Extract the (X, Y) coordinate from the center of the cell holding the provided text.  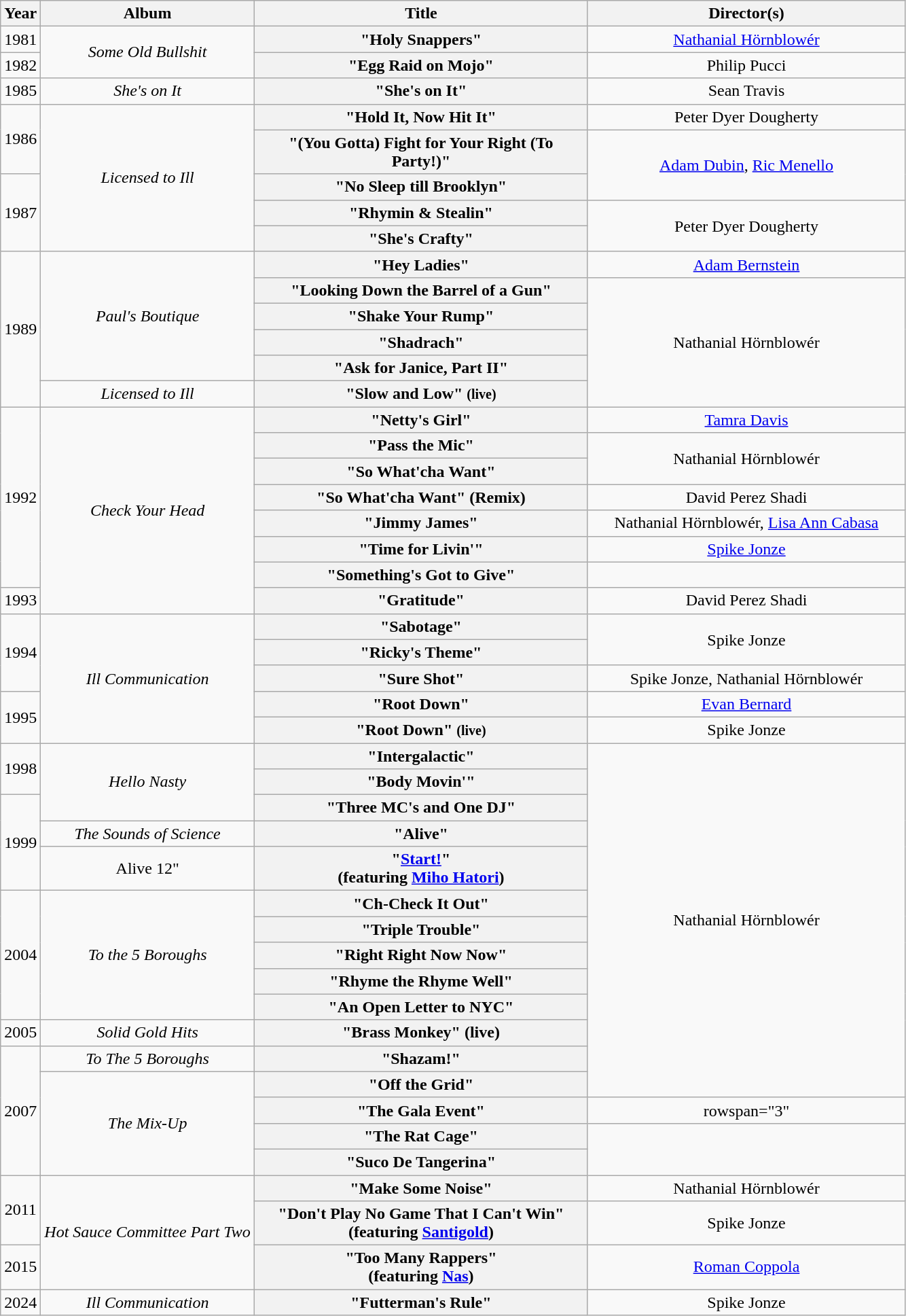
Adam Bernstein (746, 264)
"Shazam!" (421, 1059)
Paul's Boutique (148, 316)
Tamra Davis (746, 420)
"She's Crafty" (421, 238)
"Don't Play No Game That I Can't Win"(featuring Santigold) (421, 1223)
"Slow and Low" (live) (421, 394)
Title (421, 14)
Evan Bernard (746, 704)
"Body Movin'" (421, 782)
"Netty's Girl" (421, 420)
2015 (20, 1268)
2005 (20, 1033)
"Jimmy James" (421, 523)
"Futterman's Rule" (421, 1302)
"Rhyme the Rhyme Well" (421, 981)
Nathanial Hörnblowér, Lisa Ann Cabasa (746, 523)
"Looking Down the Barrel of a Gun" (421, 290)
The Sounds of Science (148, 834)
2007 (20, 1110)
"Ch-Check It Out" (421, 904)
"Triple Trouble" (421, 929)
1992 (20, 497)
"Hey Ladies" (421, 264)
"No Sleep till Brooklyn" (421, 187)
1989 (20, 329)
"Alive" (421, 834)
1993 (20, 601)
2004 (20, 955)
"Gratitude" (421, 601)
She's on It (148, 91)
"Off the Grid" (421, 1084)
"Egg Raid on Mojo" (421, 65)
2011 (20, 1211)
rowspan="3" (746, 1110)
2024 (20, 1302)
Album (148, 14)
1987 (20, 213)
"Hold It, Now Hit It" (421, 117)
"Three MC's and One DJ" (421, 808)
"She's on It" (421, 91)
"An Open Letter to NYC" (421, 1007)
"Root Down" (live) (421, 730)
"Intergalactic" (421, 756)
"So What'cha Want" (Remix) (421, 497)
Some Old Bullshit (148, 52)
"(You Gotta) Fight for Your Right (To Party!)" (421, 152)
1998 (20, 769)
"Shadrach" (421, 342)
Roman Coppola (746, 1268)
"Root Down" (421, 704)
Director(s) (746, 14)
Spike Jonze, Nathanial Hörnblowér (746, 678)
1981 (20, 39)
1985 (20, 91)
Adam Dubin, Ric Menello (746, 164)
Hot Sauce Committee Part Two (148, 1232)
"Sabotage" (421, 626)
1994 (20, 652)
"Brass Monkey" (live) (421, 1033)
"Ricky's Theme" (421, 652)
"Right Right Now Now" (421, 955)
1982 (20, 65)
"So What'cha Want" (421, 472)
"Start!"(featuring Miho Hatori) (421, 868)
Hello Nasty (148, 782)
"Something's Got to Give" (421, 575)
Check Your Head (148, 510)
"Ask for Janice, Part II" (421, 368)
"Sure Shot" (421, 678)
"Too Many Rappers"(featuring Nas) (421, 1268)
1986 (20, 139)
Philip Pucci (746, 65)
"Make Some Noise" (421, 1188)
"Pass the Mic" (421, 446)
Year (20, 14)
"Suco De Tangerina" (421, 1162)
"Shake Your Rump" (421, 316)
"Time for Livin'" (421, 549)
Alive 12" (148, 868)
"The Rat Cage" (421, 1136)
"Holy Snappers" (421, 39)
"The Gala Event" (421, 1110)
1999 (20, 842)
1995 (20, 717)
Solid Gold Hits (148, 1033)
To The 5 Boroughs (148, 1059)
Sean Travis (746, 91)
The Mix-Up (148, 1123)
"Rhymin & Stealin" (421, 213)
To the 5 Boroughs (148, 955)
